Determine the (x, y) coordinate at the center of the cell enclosing the given text.  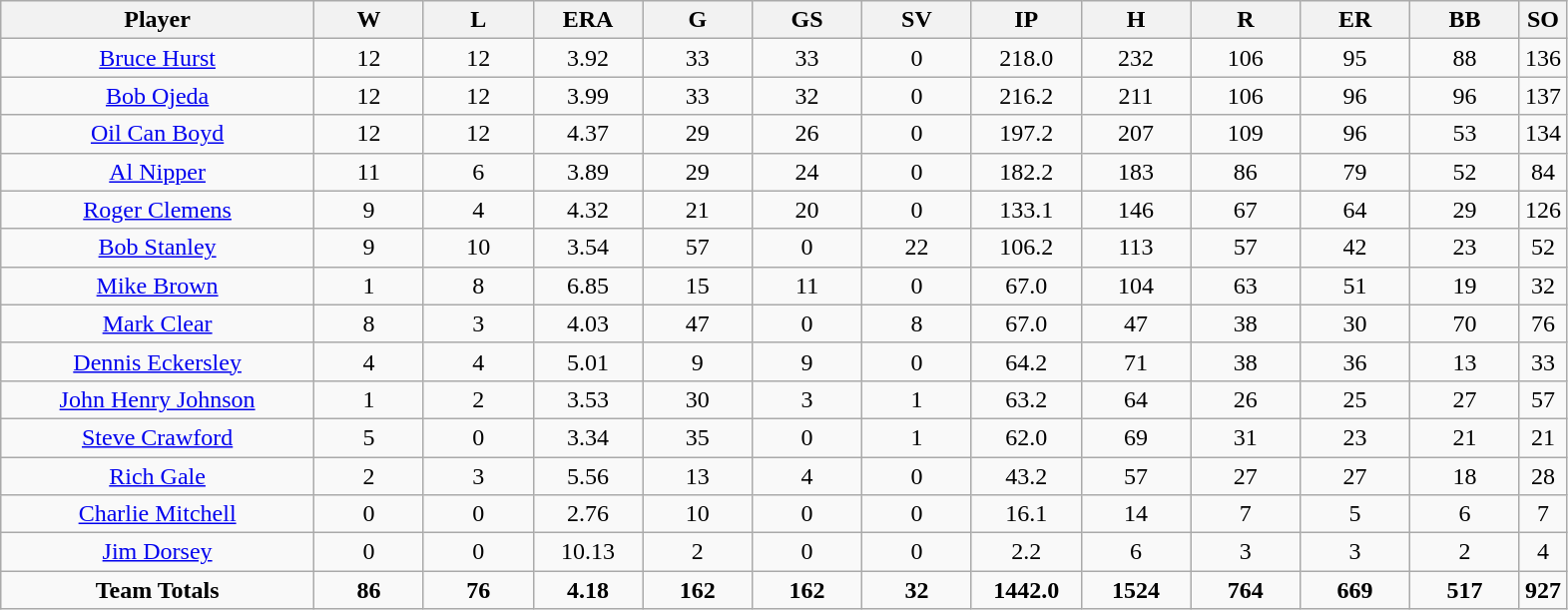
14 (1136, 514)
Jim Dorsey (158, 552)
218.0 (1026, 58)
Bruce Hurst (158, 58)
BB (1465, 20)
62.0 (1026, 437)
4.18 (588, 590)
67 (1246, 210)
SO (1543, 20)
Mark Clear (158, 323)
16.1 (1026, 514)
3.92 (588, 58)
95 (1355, 58)
20 (807, 210)
36 (1355, 361)
Charlie Mitchell (158, 514)
53 (1465, 134)
ERA (588, 20)
Rich Gale (158, 476)
35 (698, 437)
764 (1246, 590)
Team Totals (158, 590)
10.13 (588, 552)
42 (1355, 248)
4.03 (588, 323)
6.85 (588, 286)
109 (1246, 134)
4.32 (588, 210)
63 (1246, 286)
71 (1136, 361)
SV (917, 20)
15 (698, 286)
183 (1136, 172)
3.89 (588, 172)
R (1246, 20)
Roger Clemens (158, 210)
22 (917, 248)
Steve Crawford (158, 437)
H (1136, 20)
927 (1543, 590)
GS (807, 20)
Bob Ojeda (158, 96)
134 (1543, 134)
69 (1136, 437)
Al Nipper (158, 172)
Mike Brown (158, 286)
2.2 (1026, 552)
L (478, 20)
19 (1465, 286)
1442.0 (1026, 590)
W (368, 20)
126 (1543, 210)
88 (1465, 58)
25 (1355, 399)
104 (1136, 286)
84 (1543, 172)
216.2 (1026, 96)
133.1 (1026, 210)
182.2 (1026, 172)
5.01 (588, 361)
Bob Stanley (158, 248)
207 (1136, 134)
G (698, 20)
3.34 (588, 437)
211 (1136, 96)
ER (1355, 20)
137 (1543, 96)
1524 (1136, 590)
79 (1355, 172)
517 (1465, 590)
2.76 (588, 514)
63.2 (1026, 399)
Player (158, 20)
146 (1136, 210)
136 (1543, 58)
3.54 (588, 248)
3.53 (588, 399)
18 (1465, 476)
John Henry Johnson (158, 399)
3.99 (588, 96)
IP (1026, 20)
28 (1543, 476)
113 (1136, 248)
232 (1136, 58)
Oil Can Boyd (158, 134)
70 (1465, 323)
197.2 (1026, 134)
Dennis Eckersley (158, 361)
24 (807, 172)
669 (1355, 590)
51 (1355, 286)
5.56 (588, 476)
31 (1246, 437)
4.37 (588, 134)
64.2 (1026, 361)
43.2 (1026, 476)
106.2 (1026, 248)
